For the text-containing cell, return its midpoint in [x, y] coordinate format. 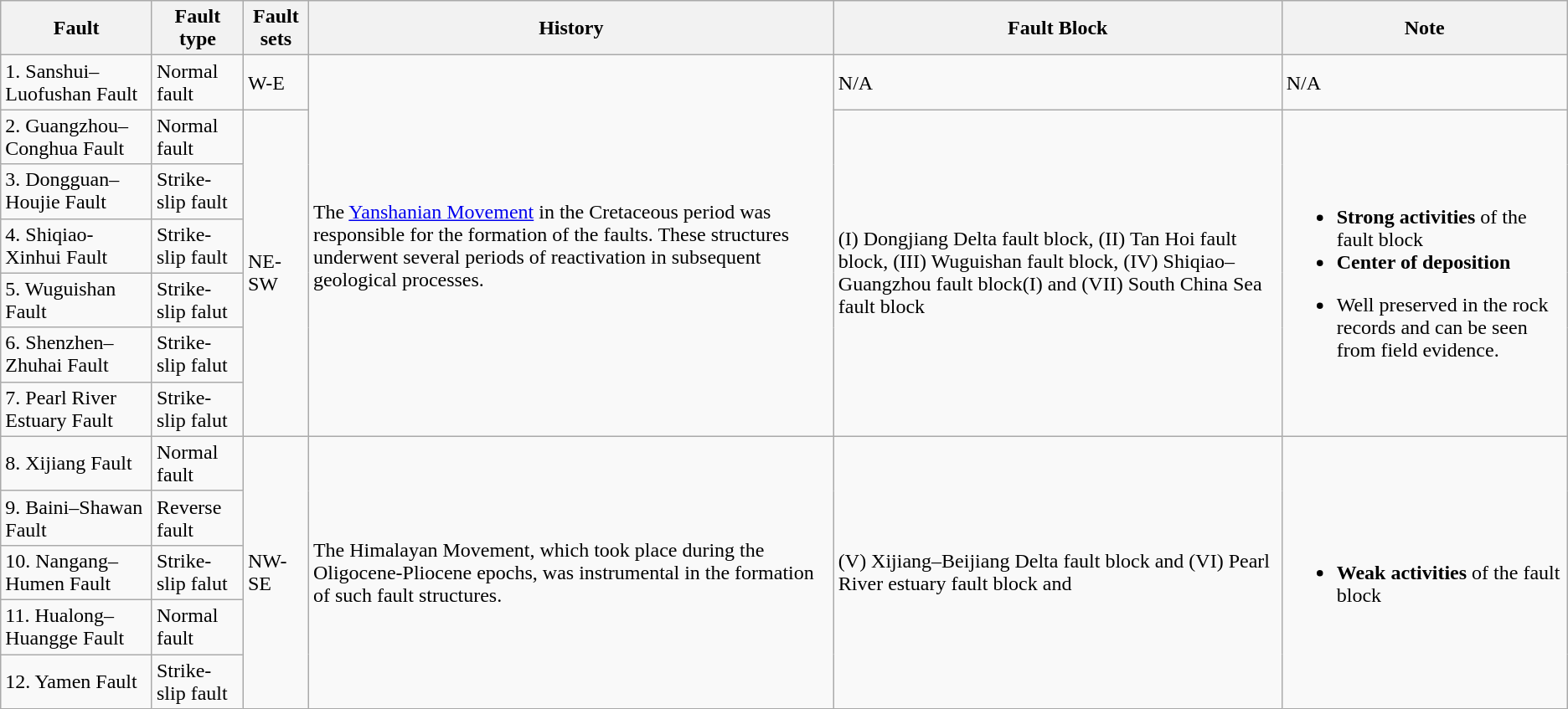
W-E [276, 82]
10. Nangang–Humen Fault [77, 573]
11. Hualong–Huangge Fault [77, 626]
8. Xijiang Fault [77, 464]
Weak activities of the fault block [1424, 573]
9. Baini–Shawan Fault [77, 517]
4. Shiqiao-Xinhui Fault [77, 246]
1. Sanshui–Luofushan Fault [77, 82]
Fault type [198, 28]
Strong activities of the fault blockCenter of depositionWell preserved in the rock records and can be seen from field evidence. [1424, 273]
NE-SW [276, 273]
6. Shenzhen–Zhuhai Fault [77, 355]
2. Guangzhou–Conghua Fault [77, 137]
Fault Block [1057, 28]
3. Dongguan–Houjie Fault [77, 191]
(V) Xijiang–Beijiang Delta fault block and (VI) Pearl River estuary fault block and [1057, 573]
Reverse fault [198, 517]
History [571, 28]
Note [1424, 28]
The Himalayan Movement, which took place during the Oligocene-Pliocene epochs, was instrumental in the formation of such fault structures. [571, 573]
NW-SE [276, 573]
7. Pearl River Estuary Fault [77, 408]
12. Yamen Fault [77, 681]
5. Wuguishan Fault [77, 300]
Fault sets [276, 28]
Fault [77, 28]
